Scan for the cell matching the given text and deliver its [X, Y] coordinate at center. 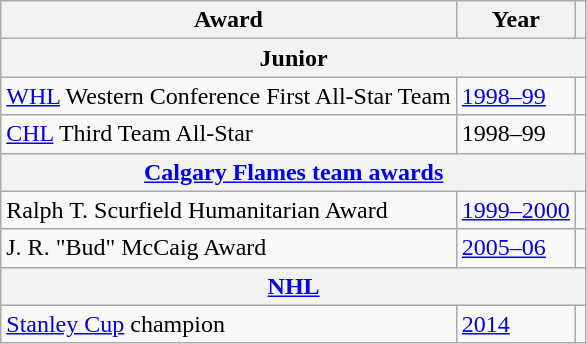
Year [516, 20]
J. R. "Bud" McCaig Award [229, 248]
1999–2000 [516, 210]
2014 [516, 324]
WHL Western Conference First All-Star Team [229, 96]
Award [229, 20]
Calgary Flames team awards [294, 172]
NHL [294, 286]
2005–06 [516, 248]
CHL Third Team All-Star [229, 134]
Stanley Cup champion [229, 324]
Junior [294, 58]
Ralph T. Scurfield Humanitarian Award [229, 210]
